Search for the cell housing the specified text and yield its [x, y] center coordinate. 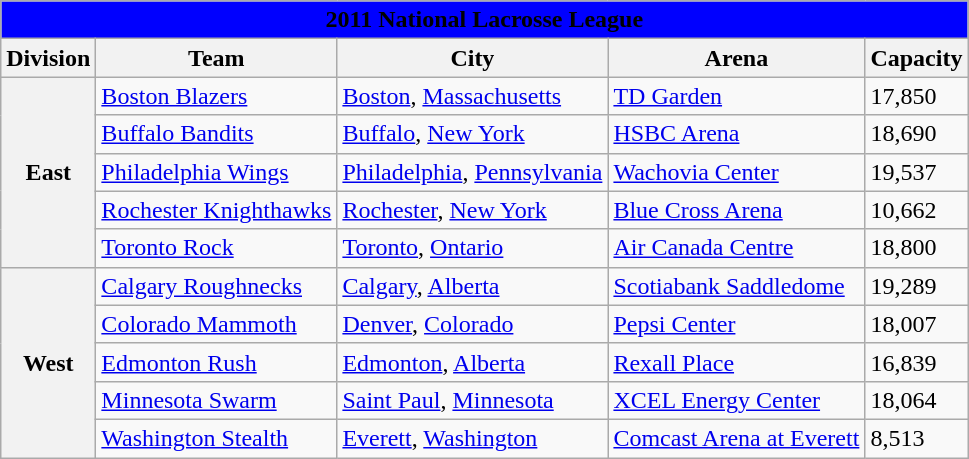
Blue Cross Arena [736, 210]
Edmonton Rush [216, 362]
Edmonton, Alberta [472, 362]
Toronto Rock [216, 248]
18,064 [916, 400]
City [472, 58]
Division [48, 58]
Capacity [916, 58]
Pepsi Center [736, 324]
TD Garden [736, 96]
East [48, 172]
Philadelphia Wings [216, 172]
Rochester, New York [472, 210]
West [48, 362]
Air Canada Centre [736, 248]
Saint Paul, Minnesota [472, 400]
Rochester Knighthawks [216, 210]
Colorado Mammoth [216, 324]
10,662 [916, 210]
HSBC Arena [736, 134]
19,537 [916, 172]
Comcast Arena at Everett [736, 438]
Calgary Roughnecks [216, 286]
18,007 [916, 324]
XCEL Energy Center [736, 400]
2011 National Lacrosse League [484, 20]
17,850 [916, 96]
Arena [736, 58]
Buffalo, New York [472, 134]
Wachovia Center [736, 172]
Washington Stealth [216, 438]
18,690 [916, 134]
Rexall Place [736, 362]
Boston, Massachusetts [472, 96]
Minnesota Swarm [216, 400]
Philadelphia, Pennsylvania [472, 172]
19,289 [916, 286]
18,800 [916, 248]
Denver, Colorado [472, 324]
Boston Blazers [216, 96]
Team [216, 58]
Scotiabank Saddledome [736, 286]
8,513 [916, 438]
Calgary, Alberta [472, 286]
Buffalo Bandits [216, 134]
16,839 [916, 362]
Everett, Washington [472, 438]
Toronto, Ontario [472, 248]
